Extract the [X, Y] coordinate from the center of the cell holding the provided text.  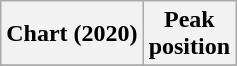
Peakposition [189, 34]
Chart (2020) [72, 34]
